Find where the given text appears and provide that cell's center as [x, y] coordinate. 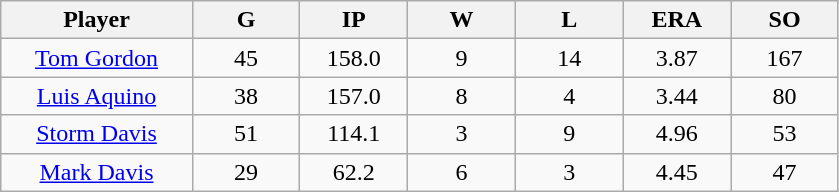
4 [569, 96]
157.0 [354, 96]
14 [569, 58]
Luis Aquino [96, 96]
Tom Gordon [96, 58]
29 [246, 172]
62.2 [354, 172]
167 [785, 58]
Mark Davis [96, 172]
158.0 [354, 58]
SO [785, 20]
G [246, 20]
6 [462, 172]
ERA [677, 20]
IP [354, 20]
8 [462, 96]
53 [785, 134]
4.96 [677, 134]
51 [246, 134]
W [462, 20]
80 [785, 96]
Player [96, 20]
3.44 [677, 96]
45 [246, 58]
114.1 [354, 134]
3.87 [677, 58]
Storm Davis [96, 134]
4.45 [677, 172]
38 [246, 96]
47 [785, 172]
L [569, 20]
